Determine the [X, Y] coordinate at the center of the cell enclosing the given text.  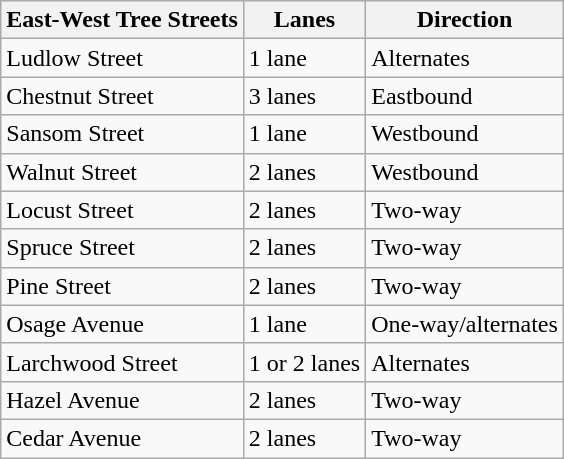
Walnut Street [122, 172]
Sansom Street [122, 134]
Locust Street [122, 210]
Chestnut Street [122, 96]
Pine Street [122, 286]
Ludlow Street [122, 58]
Lanes [304, 20]
Spruce Street [122, 248]
East-West Tree Streets [122, 20]
Larchwood Street [122, 362]
Hazel Avenue [122, 400]
Direction [465, 20]
1 or 2 lanes [304, 362]
Eastbound [465, 96]
3 lanes [304, 96]
Osage Avenue [122, 324]
One-way/alternates [465, 324]
Cedar Avenue [122, 438]
